Search for the cell housing the specified text and yield its (X, Y) center coordinate. 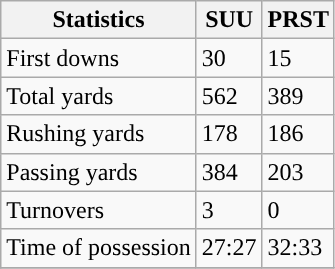
389 (298, 96)
Time of possession (99, 248)
32:33 (298, 248)
0 (298, 210)
384 (229, 172)
Turnovers (99, 210)
SUU (229, 20)
PRST (298, 20)
186 (298, 134)
203 (298, 172)
Rushing yards (99, 134)
Total yards (99, 96)
30 (229, 58)
27:27 (229, 248)
562 (229, 96)
178 (229, 134)
First downs (99, 58)
Statistics (99, 20)
3 (229, 210)
Passing yards (99, 172)
15 (298, 58)
